Capture the cell that displays the provided text and extract its (x, y) central coordinate. 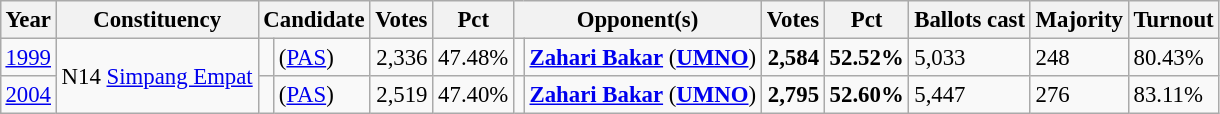
N14 Simpang Empat (157, 76)
47.48% (474, 57)
47.40% (474, 95)
2,336 (402, 57)
83.11% (1174, 95)
52.52% (866, 57)
52.60% (866, 95)
1999 (28, 57)
5,033 (970, 57)
Candidate (314, 20)
Constituency (157, 20)
2,795 (792, 95)
Turnout (1174, 20)
5,447 (970, 95)
248 (1079, 57)
2,519 (402, 95)
276 (1079, 95)
Majority (1079, 20)
Year (28, 20)
2004 (28, 95)
80.43% (1174, 57)
2,584 (792, 57)
Ballots cast (970, 20)
Opponent(s) (638, 20)
